Provide the (x, y) coordinate of the cell's center where the given text is located.  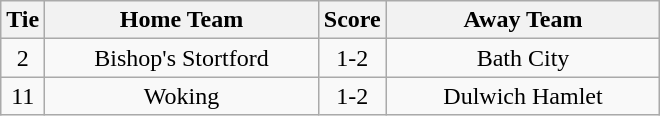
Away Team (523, 20)
Woking (182, 96)
Bath City (523, 58)
11 (23, 96)
2 (23, 58)
Tie (23, 20)
Bishop's Stortford (182, 58)
Home Team (182, 20)
Score (352, 20)
Dulwich Hamlet (523, 96)
